Locate the cell with the specified text and output its (X, Y) center coordinate. 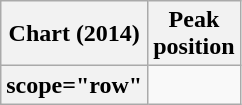
Peakposition (194, 34)
Chart (2014) (74, 34)
scope="row" (74, 85)
